Detect which cell encompasses the target text, then output its (X, Y) center coordinate. 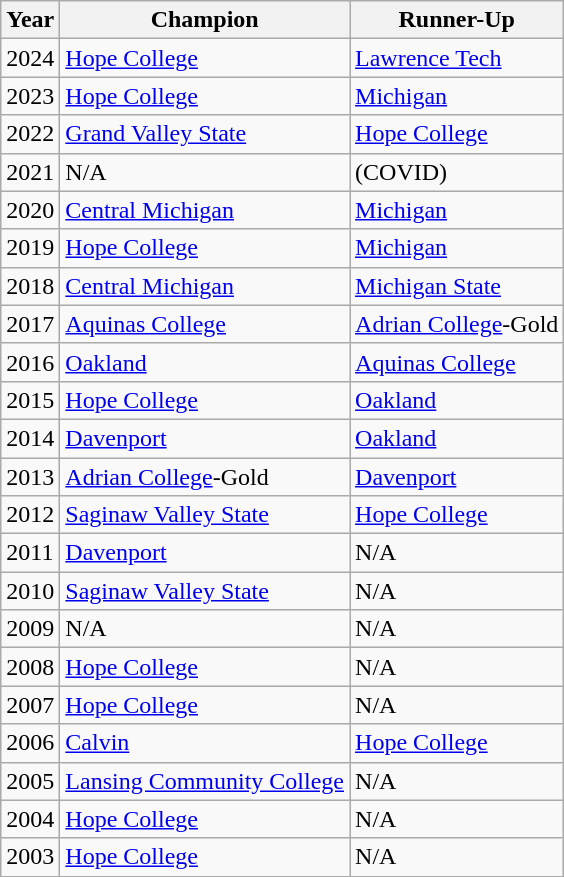
Michigan State (457, 286)
2021 (30, 172)
2014 (30, 438)
2013 (30, 477)
2017 (30, 324)
Year (30, 20)
Runner-Up (457, 20)
2022 (30, 134)
Grand Valley State (205, 134)
Champion (205, 20)
2015 (30, 400)
2007 (30, 705)
2005 (30, 781)
Lansing Community College (205, 781)
2024 (30, 58)
Lawrence Tech (457, 58)
Calvin (205, 743)
2020 (30, 210)
2011 (30, 553)
2006 (30, 743)
2003 (30, 857)
2004 (30, 819)
(COVID) (457, 172)
2012 (30, 515)
2018 (30, 286)
2016 (30, 362)
2023 (30, 96)
2019 (30, 248)
2010 (30, 591)
2009 (30, 629)
2008 (30, 667)
